Capture the cell that displays the provided text and extract its (X, Y) central coordinate. 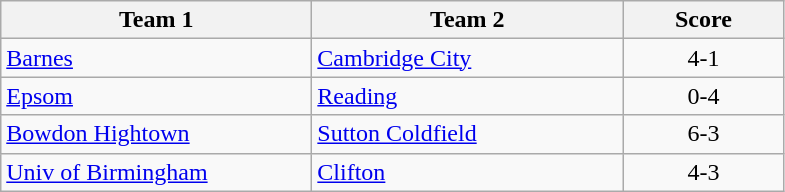
Univ of Birmingham (156, 172)
Cambridge City (468, 58)
Team 2 (468, 20)
Epsom (156, 96)
Barnes (156, 58)
Bowdon Hightown (156, 134)
Clifton (468, 172)
Sutton Coldfield (468, 134)
Score (704, 20)
4-3 (704, 172)
Reading (468, 96)
0-4 (704, 96)
6-3 (704, 134)
Team 1 (156, 20)
4-1 (704, 58)
